Return (X, Y) of the center of cell containing provided text 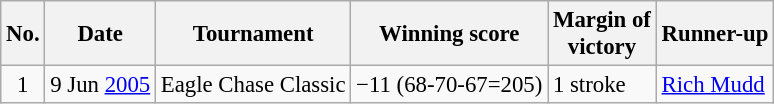
No. (23, 34)
Date (100, 34)
Runner-up (714, 34)
1 (23, 85)
9 Jun 2005 (100, 85)
Margin ofvictory (602, 34)
Eagle Chase Classic (252, 85)
Tournament (252, 34)
1 stroke (602, 85)
−11 (68-70-67=205) (450, 85)
Winning score (450, 34)
Rich Mudd (714, 85)
